Extract the (X, Y) coordinate from the center of the cell holding the provided text.  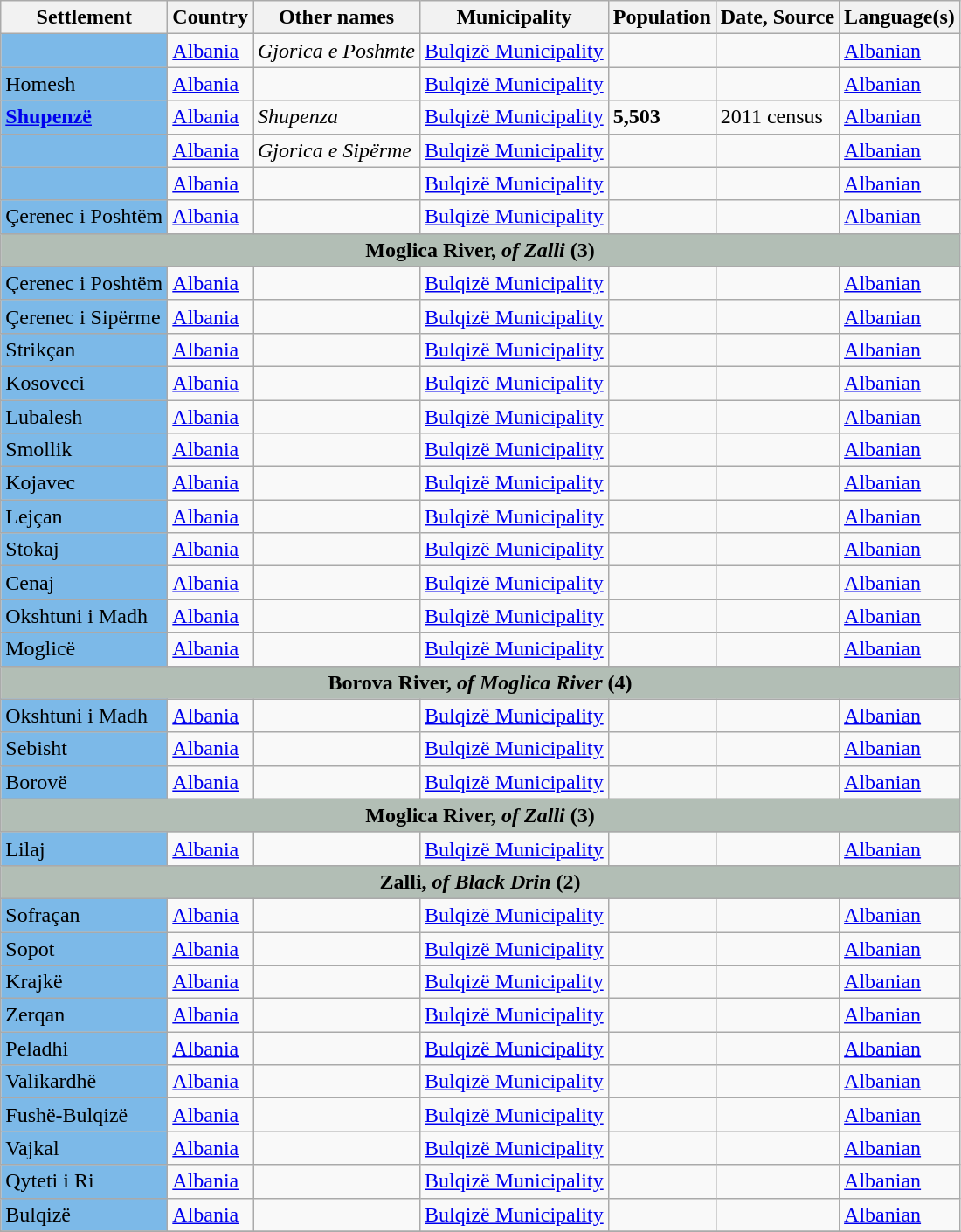
Shupenza (337, 117)
Sopot (84, 948)
2011 census (778, 117)
Sebisht (84, 749)
Gjorica e Sipërme (337, 150)
Other names (337, 17)
Çerenec i Sipërme (84, 316)
Zerqan (84, 1015)
Zalli, of Black Drin (2) (480, 882)
Country (211, 17)
Vajkal (84, 1148)
Borovë (84, 782)
Municipality (515, 17)
Kosoveci (84, 383)
Homesh (84, 84)
Shupenzë (84, 117)
Lejçan (84, 516)
Qyteti i Ri (84, 1181)
Moglicë (84, 649)
Sofraçan (84, 915)
Language(s) (900, 17)
Gjorica e Poshmte (337, 51)
Valikardhë (84, 1082)
Lubalesh (84, 417)
Stokaj (84, 550)
Population (662, 17)
Fushë-Bulqizë (84, 1115)
Cenaj (84, 583)
Strikçan (84, 350)
Peladhi (84, 1049)
Smollik (84, 450)
Kojavec (84, 483)
Borova River, of Moglica River (4) (480, 682)
Date, Source (778, 17)
Bulqizë (84, 1215)
5,503 (662, 117)
Settlement (84, 17)
Lilaj (84, 848)
Krajkë (84, 982)
